Identify which cell holds the provided text, then report its (x, y) central coordinate. 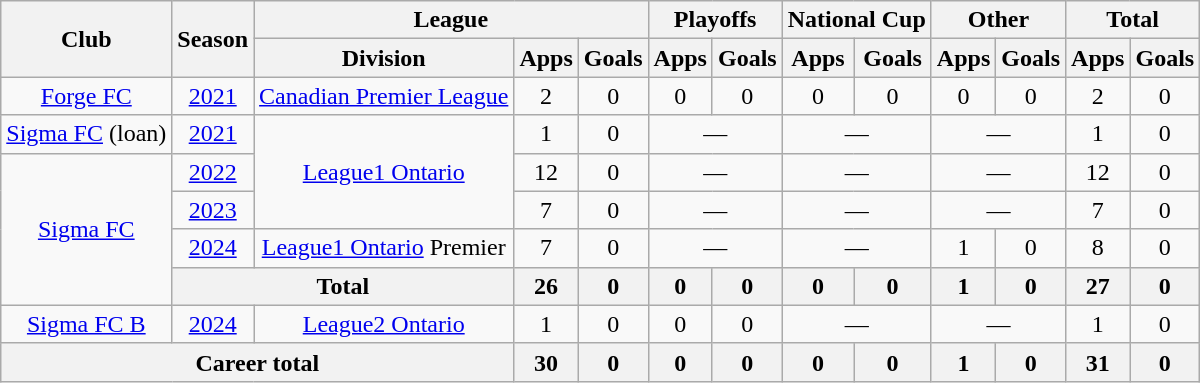
Sigma FC B (86, 324)
Other (998, 20)
National Cup (856, 20)
2023 (213, 210)
League2 Ontario (384, 324)
Forge FC (86, 96)
27 (1098, 286)
Sigma FC (86, 229)
Canadian Premier League (384, 96)
Season (213, 39)
30 (546, 362)
8 (1098, 248)
Sigma FC (loan) (86, 134)
Playoffs (715, 20)
Career total (258, 362)
2022 (213, 172)
31 (1098, 362)
Division (384, 58)
League1 Ontario Premier (384, 248)
League1 Ontario (384, 172)
26 (546, 286)
Club (86, 39)
League (451, 20)
